Extract the [X, Y] coordinate from the center of the cell holding the provided text.  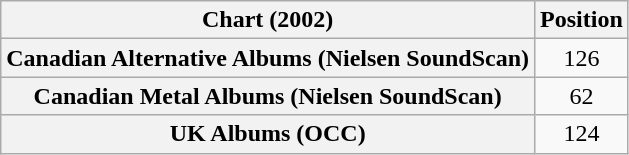
Chart (2002) [268, 20]
126 [582, 58]
124 [582, 134]
62 [582, 96]
Canadian Metal Albums (Nielsen SoundScan) [268, 96]
UK Albums (OCC) [268, 134]
Canadian Alternative Albums (Nielsen SoundScan) [268, 58]
Position [582, 20]
